Search for the cell housing the specified text and yield its [x, y] center coordinate. 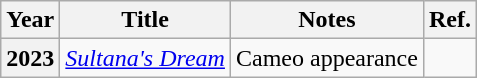
Year [30, 20]
Ref. [450, 20]
Title [146, 20]
Notes [326, 20]
2023 [30, 58]
Cameo appearance [326, 58]
Sultana's Dream [146, 58]
